Capture the cell that displays the provided text and extract its (X, Y) central coordinate. 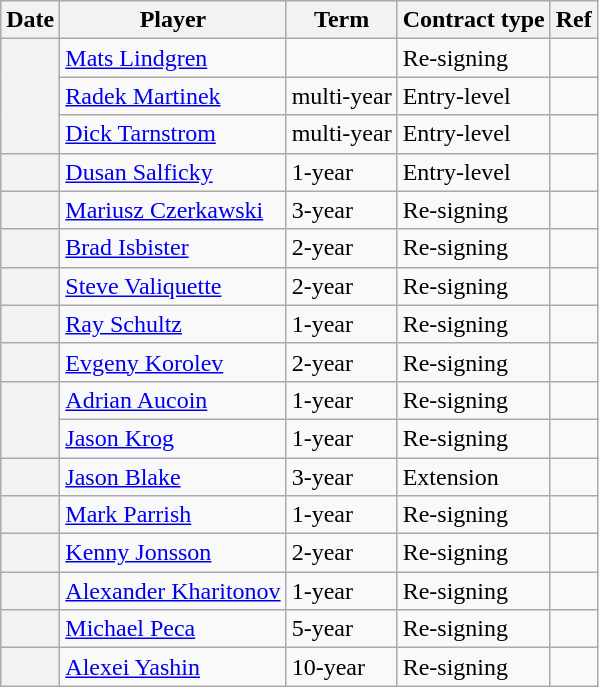
Dusan Salficky (173, 172)
Mariusz Czerkawski (173, 210)
Jason Blake (173, 477)
Contract type (474, 20)
Kenny Jonsson (173, 553)
Michael Peca (173, 629)
Brad Isbister (173, 248)
Evgeny Korolev (173, 362)
Term (342, 20)
Mark Parrish (173, 515)
Adrian Aucoin (173, 400)
Dick Tarnstrom (173, 134)
Ray Schultz (173, 324)
Ref (574, 20)
Alexander Kharitonov (173, 591)
Extension (474, 477)
Radek Martinek (173, 96)
Steve Valiquette (173, 286)
Alexei Yashin (173, 667)
5-year (342, 629)
Player (173, 20)
Jason Krog (173, 438)
10-year (342, 667)
Mats Lindgren (173, 58)
Date (30, 20)
